Return the (x, y) coordinate for the center point of the cell that contains the specified text.  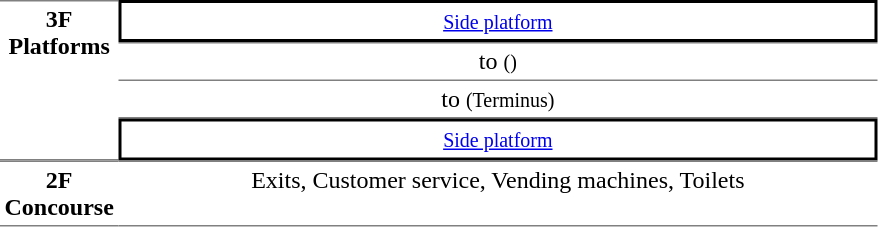
to () (498, 62)
2FConcourse (59, 193)
3FPlatforms (59, 80)
Exits, Customer service, Vending machines, Toilets (498, 193)
to (Terminus) (498, 100)
